Find where the given text appears and provide that cell's center as [x, y] coordinate. 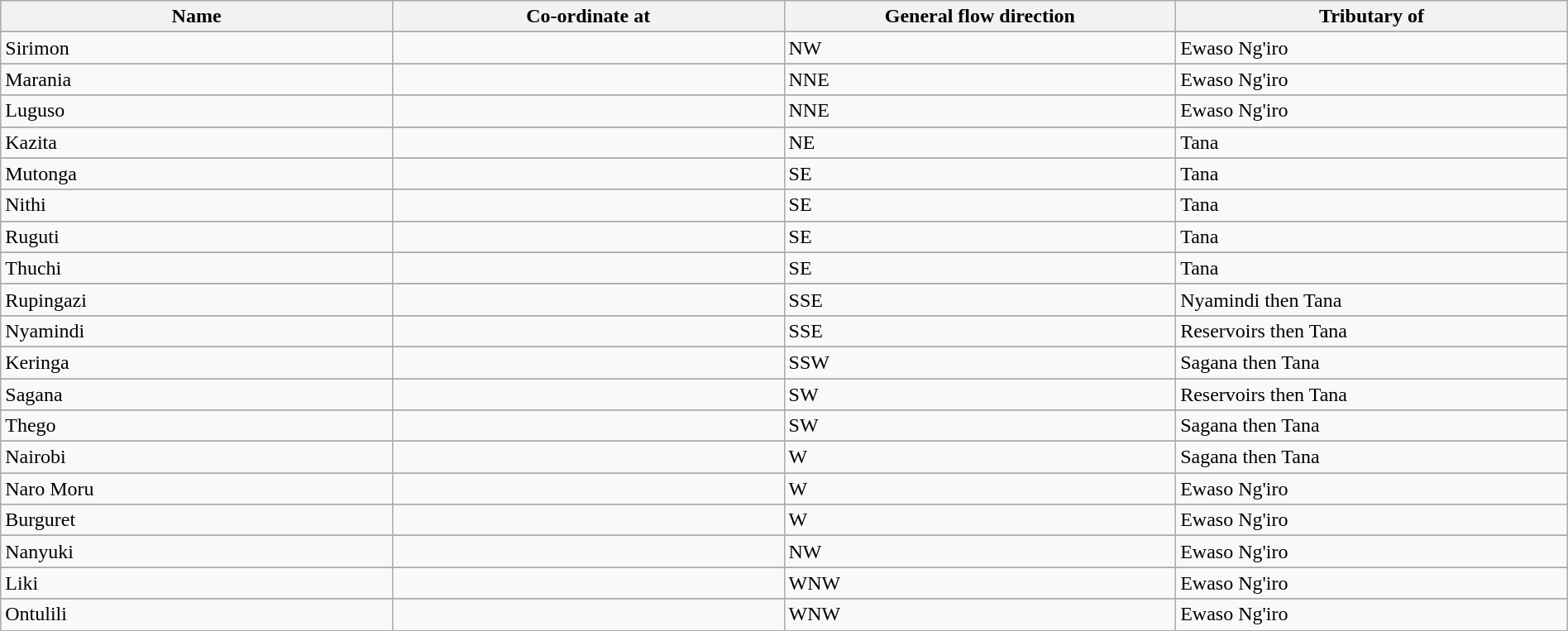
Marania [197, 79]
Co-ordinate at [588, 17]
NE [980, 142]
SSW [980, 362]
Thuchi [197, 268]
Nyamindi then Tana [1372, 299]
Mutonga [197, 174]
Nanyuki [197, 552]
Ontulili [197, 614]
Sirimon [197, 48]
Nyamindi [197, 331]
Liki [197, 583]
Tributary of [1372, 17]
Nithi [197, 205]
Burguret [197, 520]
Thego [197, 426]
Kazita [197, 142]
Name [197, 17]
Nairobi [197, 457]
Rupingazi [197, 299]
Ruguti [197, 237]
Keringa [197, 362]
Luguso [197, 111]
Sagana [197, 394]
Naro Moru [197, 489]
General flow direction [980, 17]
